Output the (X, Y) coordinate of the center of the cell containing the given text.  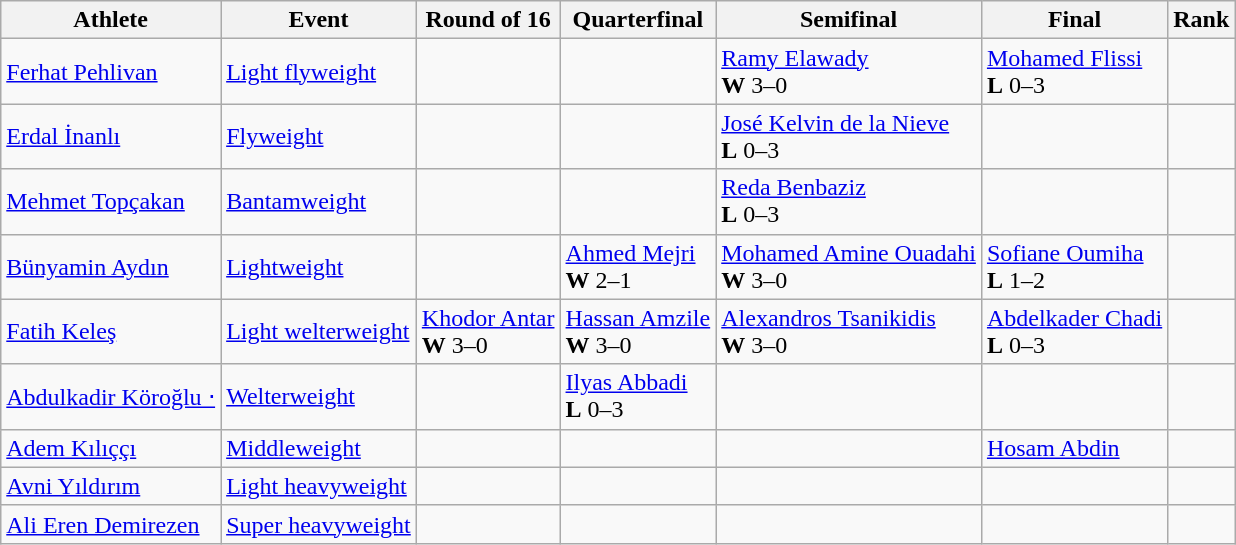
Hassan Amzile W 3–0 (638, 332)
Khodor Antar W 3–0 (488, 332)
Erdal İnanlı (111, 136)
Mohamed Amine Ouadahi W 3–0 (849, 266)
Avni Yıldırım (111, 486)
Adem Kılıççı (111, 448)
Ahmed Mejri W 2–1 (638, 266)
Ali Eren Demirezen (111, 524)
Light flyweight (319, 72)
Lightweight (319, 266)
Round of 16 (488, 20)
Middleweight (319, 448)
Ferhat Pehlivan (111, 72)
Sofiane Oumiha L 1–2 (1074, 266)
Rank (1202, 20)
Mohamed Flissi L 0–3 (1074, 72)
Welterweight (319, 396)
Abdulkadir Köroğlu ⋅ (111, 396)
Bünyamin Aydın (111, 266)
Hosam Abdin (1074, 448)
Abdelkader Chadi L 0–3 (1074, 332)
Bantamweight (319, 202)
Alexandros Tsanikidis W 3–0 (849, 332)
Event (319, 20)
Fatih Keleş (111, 332)
Light heavyweight (319, 486)
Mehmet Topçakan (111, 202)
Flyweight (319, 136)
Semifinal (849, 20)
Light welterweight (319, 332)
Ramy Elawady W 3–0 (849, 72)
Quarterfinal (638, 20)
Ilyas Abbadi L 0–3 (638, 396)
Athlete (111, 20)
José Kelvin de la Nieve L 0–3 (849, 136)
Final (1074, 20)
Reda Benbaziz L 0–3 (849, 202)
Super heavyweight (319, 524)
